Return [x, y] of the center of cell containing provided text 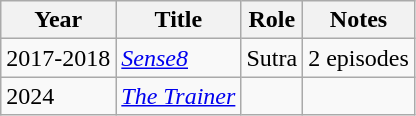
2017-2018 [58, 58]
Year [58, 20]
The Trainer [178, 96]
Sutra [272, 58]
Role [272, 20]
Sense8 [178, 58]
2024 [58, 96]
2 episodes [359, 58]
Notes [359, 20]
Title [178, 20]
